Search for the cell housing the specified text and yield its (X, Y) center coordinate. 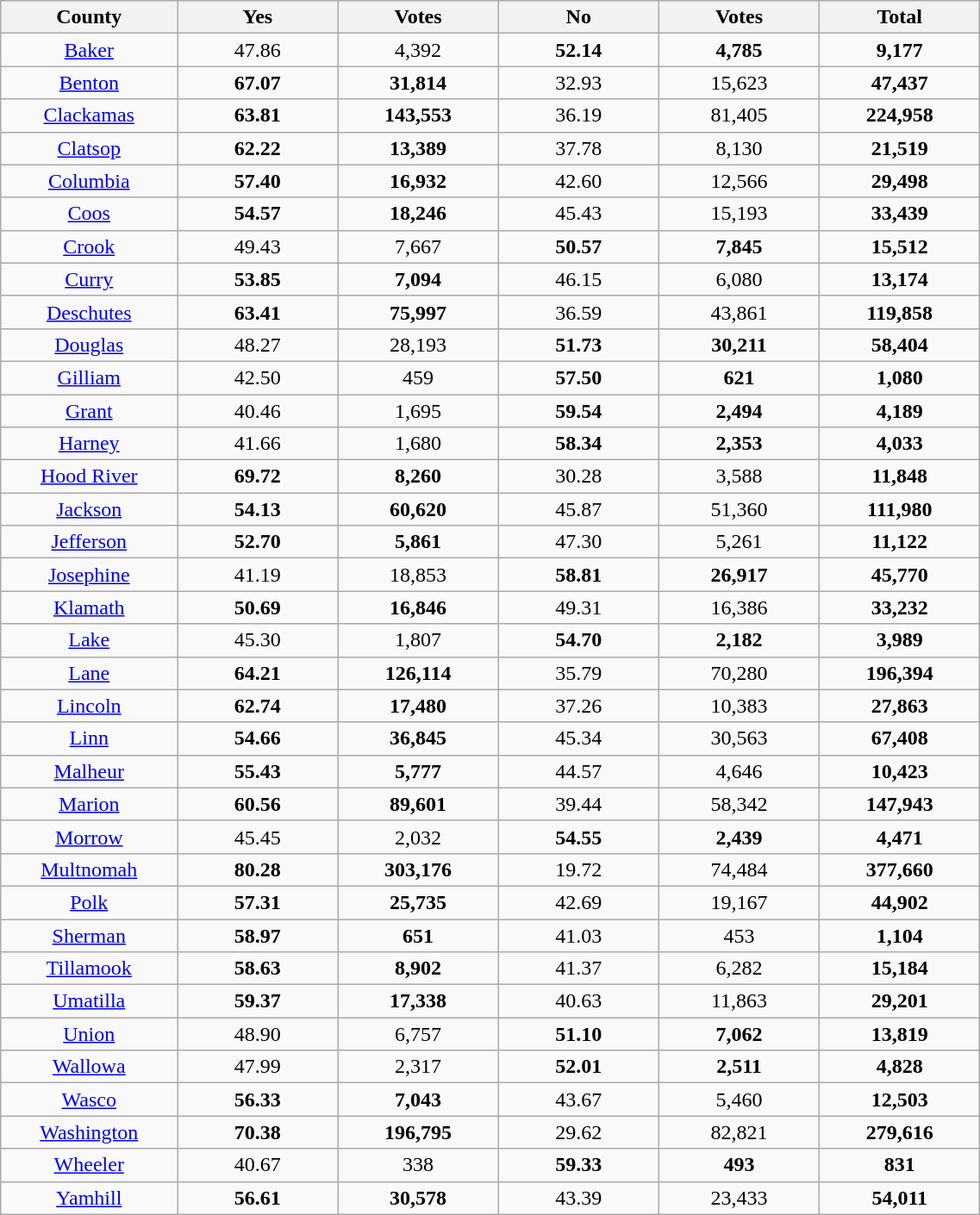
55.43 (258, 771)
5,261 (739, 542)
58.81 (578, 575)
Multnomah (90, 869)
Union (90, 1034)
8,902 (418, 969)
36.59 (578, 312)
Linn (90, 738)
43.39 (578, 1198)
7,845 (739, 246)
7,043 (418, 1100)
453 (739, 935)
Marion (90, 804)
Columbia (90, 181)
377,660 (900, 869)
19,167 (739, 902)
37.26 (578, 706)
Lake (90, 640)
Wasco (90, 1100)
67.07 (258, 83)
6,282 (739, 969)
10,383 (739, 706)
7,094 (418, 279)
57.50 (578, 377)
Wallowa (90, 1067)
45.34 (578, 738)
51.10 (578, 1034)
Grant (90, 411)
62.74 (258, 706)
18,853 (418, 575)
7,062 (739, 1034)
Clatsop (90, 148)
49.31 (578, 607)
23,433 (739, 1198)
81,405 (739, 115)
29,498 (900, 181)
30,563 (739, 738)
Crook (90, 246)
58.97 (258, 935)
58,342 (739, 804)
831 (900, 1165)
44.57 (578, 771)
52.70 (258, 542)
69.72 (258, 477)
75,997 (418, 312)
49.43 (258, 246)
Tillamook (90, 969)
54.70 (578, 640)
3,588 (739, 477)
33,439 (900, 214)
651 (418, 935)
Polk (90, 902)
45.30 (258, 640)
4,646 (739, 771)
50.69 (258, 607)
59.54 (578, 411)
8,130 (739, 148)
119,858 (900, 312)
126,114 (418, 673)
17,480 (418, 706)
29,201 (900, 1001)
17,338 (418, 1001)
493 (739, 1165)
62.22 (258, 148)
1,104 (900, 935)
18,246 (418, 214)
Yamhill (90, 1198)
111,980 (900, 509)
Washington (90, 1132)
147,943 (900, 804)
Morrow (90, 837)
5,460 (739, 1100)
143,553 (418, 115)
39.44 (578, 804)
Clackamas (90, 115)
Benton (90, 83)
35.79 (578, 673)
42.60 (578, 181)
67,408 (900, 738)
Malheur (90, 771)
56.33 (258, 1100)
52.14 (578, 50)
Baker (90, 50)
63.81 (258, 115)
12,503 (900, 1100)
40.67 (258, 1165)
2,439 (739, 837)
56.61 (258, 1198)
11,848 (900, 477)
30,211 (739, 345)
58.63 (258, 969)
338 (418, 1165)
89,601 (418, 804)
43,861 (739, 312)
64.21 (258, 673)
45.87 (578, 509)
59.33 (578, 1165)
2,182 (739, 640)
32.93 (578, 83)
4,189 (900, 411)
8,260 (418, 477)
60,620 (418, 509)
47.86 (258, 50)
60.56 (258, 804)
41.66 (258, 444)
27,863 (900, 706)
25,735 (418, 902)
51,360 (739, 509)
42.69 (578, 902)
4,392 (418, 50)
459 (418, 377)
15,623 (739, 83)
13,174 (900, 279)
12,566 (739, 181)
45.45 (258, 837)
48.27 (258, 345)
15,512 (900, 246)
2,494 (739, 411)
41.03 (578, 935)
11,863 (739, 1001)
Umatilla (90, 1001)
70,280 (739, 673)
59.37 (258, 1001)
11,122 (900, 542)
57.40 (258, 181)
40.46 (258, 411)
19.72 (578, 869)
Jefferson (90, 542)
15,184 (900, 969)
Douglas (90, 345)
Sherman (90, 935)
4,033 (900, 444)
Lane (90, 673)
4,471 (900, 837)
54.66 (258, 738)
46.15 (578, 279)
54,011 (900, 1198)
45,770 (900, 575)
45.43 (578, 214)
41.19 (258, 575)
Total (900, 17)
16,932 (418, 181)
5,777 (418, 771)
Lincoln (90, 706)
58.34 (578, 444)
Hood River (90, 477)
30.28 (578, 477)
Klamath (90, 607)
621 (739, 377)
54.55 (578, 837)
4,828 (900, 1067)
63.41 (258, 312)
2,317 (418, 1067)
80.28 (258, 869)
No (578, 17)
5,861 (418, 542)
279,616 (900, 1132)
43.67 (578, 1100)
1,807 (418, 640)
44,902 (900, 902)
58,404 (900, 345)
57.31 (258, 902)
Josephine (90, 575)
53.85 (258, 279)
42.50 (258, 377)
30,578 (418, 1198)
7,667 (418, 246)
Curry (90, 279)
6,080 (739, 279)
70.38 (258, 1132)
Gilliam (90, 377)
196,795 (418, 1132)
47,437 (900, 83)
2,353 (739, 444)
3,989 (900, 640)
47.99 (258, 1067)
31,814 (418, 83)
Jackson (90, 509)
Deschutes (90, 312)
Yes (258, 17)
Harney (90, 444)
16,846 (418, 607)
15,193 (739, 214)
13,819 (900, 1034)
74,484 (739, 869)
36.19 (578, 115)
37.78 (578, 148)
2,511 (739, 1067)
26,917 (739, 575)
82,821 (739, 1132)
51.73 (578, 345)
33,232 (900, 607)
10,423 (900, 771)
16,386 (739, 607)
50.57 (578, 246)
48.90 (258, 1034)
47.30 (578, 542)
1,080 (900, 377)
36,845 (418, 738)
Coos (90, 214)
224,958 (900, 115)
28,193 (418, 345)
County (90, 17)
1,680 (418, 444)
21,519 (900, 148)
41.37 (578, 969)
1,695 (418, 411)
303,176 (418, 869)
9,177 (900, 50)
2,032 (418, 837)
4,785 (739, 50)
Wheeler (90, 1165)
40.63 (578, 1001)
52.01 (578, 1067)
6,757 (418, 1034)
29.62 (578, 1132)
13,389 (418, 148)
54.57 (258, 214)
196,394 (900, 673)
54.13 (258, 509)
